Scan for the cell matching the given text and deliver its [X, Y] coordinate at center. 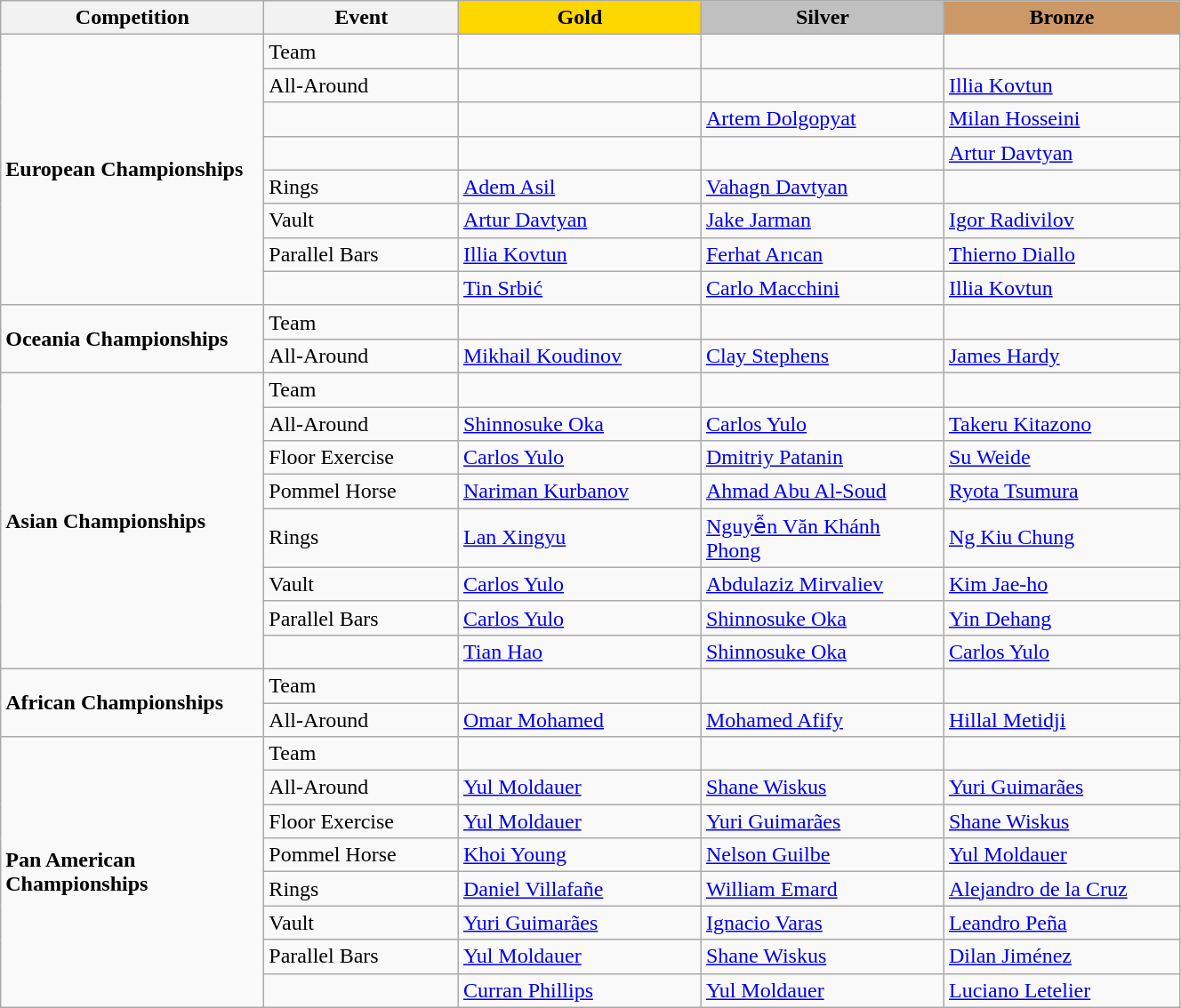
Mikhail Koudinov [580, 356]
Curran Phillips [580, 990]
Igor Radivilov [1062, 220]
Thierno Diallo [1062, 254]
Khoi Young [580, 855]
Luciano Letelier [1062, 990]
European Championships [133, 170]
Tin Srbić [580, 288]
African Championships [133, 702]
Carlo Macchini [822, 288]
Ryota Tsumura [1062, 492]
Competition [133, 18]
Nguyễn Văn Khánh Phong [822, 539]
Silver [822, 18]
William Emard [822, 889]
Hillal Metidji [1062, 719]
Asian Championships [133, 521]
Ahmad Abu Al-Soud [822, 492]
Leandro Peña [1062, 923]
Dmitriy Patanin [822, 458]
Adem Asil [580, 187]
Ferhat Arıcan [822, 254]
Alejandro de la Cruz [1062, 889]
Abdulaziz Mirvaliev [822, 584]
Su Weide [1062, 458]
Tian Hao [580, 652]
Kim Jae-ho [1062, 584]
Milan Hosseini [1062, 119]
Lan Xingyu [580, 539]
Vahagn Davtyan [822, 187]
Nariman Kurbanov [580, 492]
Omar Mohamed [580, 719]
Yin Dehang [1062, 618]
James Hardy [1062, 356]
Jake Jarman [822, 220]
Pan American Championships [133, 872]
Ignacio Varas [822, 923]
Oceania Championships [133, 339]
Daniel Villafañe [580, 889]
Artem Dolgopyat [822, 119]
Ng Kiu Chung [1062, 539]
Nelson Guilbe [822, 855]
Gold [580, 18]
Clay Stephens [822, 356]
Bronze [1062, 18]
Dilan Jiménez [1062, 956]
Event [361, 18]
Takeru Kitazono [1062, 424]
Mohamed Afify [822, 719]
